Return [X, Y] of the center of cell containing provided text 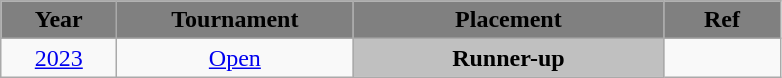
Placement [508, 20]
Open [235, 58]
Tournament [235, 20]
2023 [59, 58]
Year [59, 20]
Runner-up [508, 58]
Ref [722, 20]
